Scan for the cell matching the given text and deliver its [X, Y] coordinate at center. 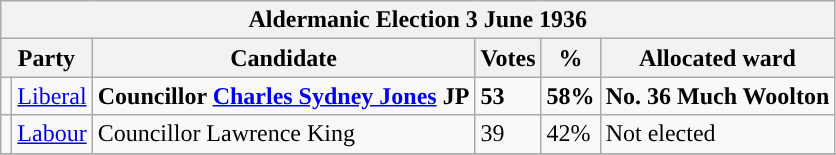
Liberal [52, 96]
58% [570, 96]
Allocated ward [718, 58]
Votes [508, 58]
Candidate [284, 58]
39 [508, 134]
Labour [52, 134]
% [570, 58]
No. 36 Much Woolton [718, 96]
Not elected [718, 134]
Councillor Charles Sydney Jones JP [284, 96]
42% [570, 134]
Party [46, 58]
Aldermanic Election 3 June 1936 [418, 20]
53 [508, 96]
Councillor Lawrence King [284, 134]
